Capture the cell that displays the provided text and extract its [x, y] central coordinate. 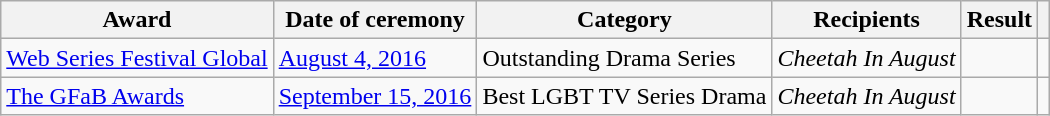
The GFaB Awards [137, 96]
August 4, 2016 [375, 58]
Date of ceremony [375, 20]
Award [137, 20]
Best LGBT TV Series Drama [624, 96]
Outstanding Drama Series [624, 58]
Recipients [866, 20]
Category [624, 20]
Web Series Festival Global [137, 58]
September 15, 2016 [375, 96]
Result [999, 20]
